Capture the cell that displays the provided text and extract its (x, y) central coordinate. 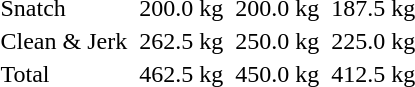
250.0 kg (278, 41)
262.5 kg (182, 41)
